Capture the cell that displays the provided text and extract its [x, y] central coordinate. 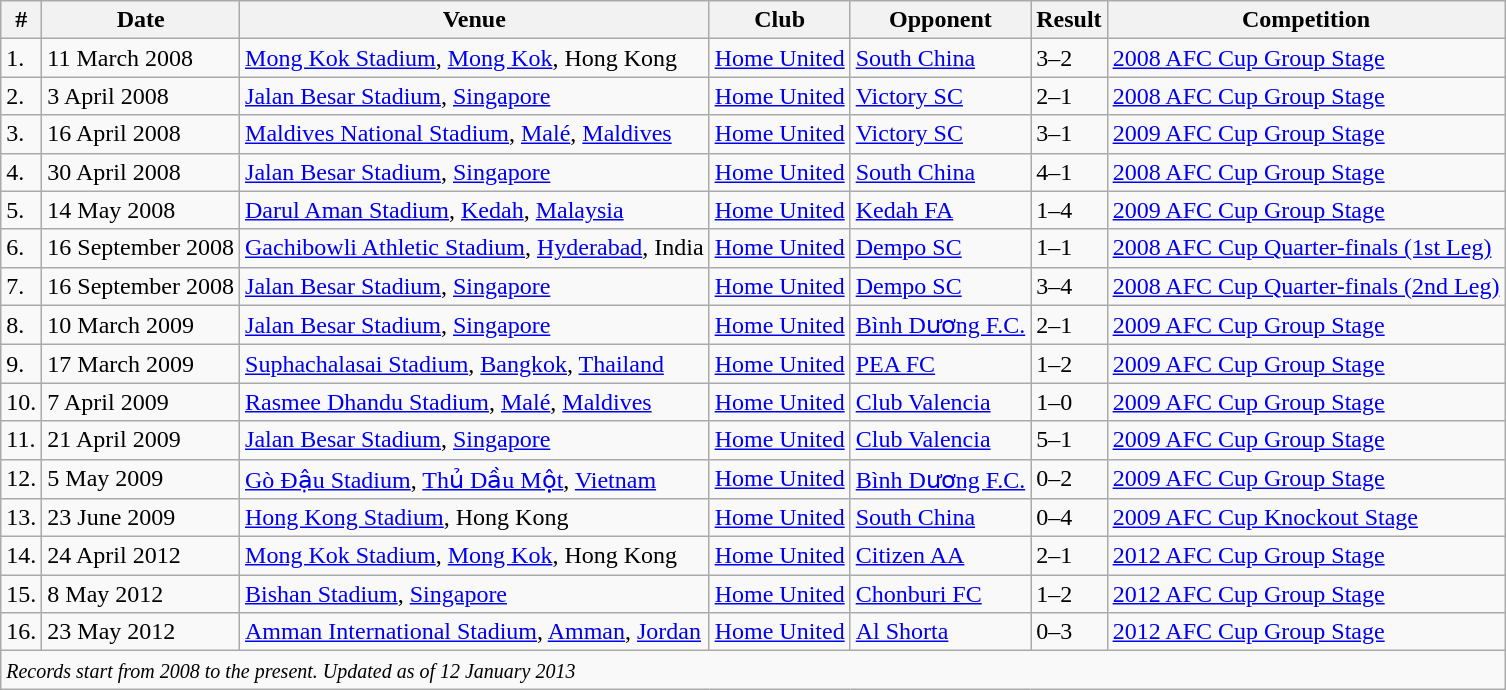
2009 AFC Cup Knockout Stage [1306, 518]
Hong Kong Stadium, Hong Kong [475, 518]
7. [22, 286]
Result [1069, 20]
Opponent [940, 20]
Chonburi FC [940, 594]
Amman International Stadium, Amman, Jordan [475, 632]
2008 AFC Cup Quarter-finals (1st Leg) [1306, 248]
0–2 [1069, 479]
Al Shorta [940, 632]
9. [22, 364]
11. [22, 440]
12. [22, 479]
30 April 2008 [141, 172]
5 May 2009 [141, 479]
17 March 2009 [141, 364]
3–4 [1069, 286]
Rasmee Dhandu Stadium, Malé, Maldives [475, 402]
5. [22, 210]
Citizen AA [940, 556]
0–3 [1069, 632]
Venue [475, 20]
# [22, 20]
21 April 2009 [141, 440]
14 May 2008 [141, 210]
1–4 [1069, 210]
10 March 2009 [141, 325]
Records start from 2008 to the present. Updated as of 12 January 2013 [753, 670]
15. [22, 594]
8. [22, 325]
1. [22, 58]
16 April 2008 [141, 134]
Gò Đậu Stadium, Thủ Dầu Một, Vietnam [475, 479]
Kedah FA [940, 210]
1–1 [1069, 248]
5–1 [1069, 440]
16. [22, 632]
3–2 [1069, 58]
8 May 2012 [141, 594]
4. [22, 172]
3 April 2008 [141, 96]
Darul Aman Stadium, Kedah, Malaysia [475, 210]
3–1 [1069, 134]
Suphachalasai Stadium, Bangkok, Thailand [475, 364]
23 June 2009 [141, 518]
Date [141, 20]
Bishan Stadium, Singapore [475, 594]
PEA FC [940, 364]
13. [22, 518]
3. [22, 134]
14. [22, 556]
7 April 2009 [141, 402]
Club [780, 20]
10. [22, 402]
Competition [1306, 20]
0–4 [1069, 518]
6. [22, 248]
23 May 2012 [141, 632]
2008 AFC Cup Quarter-finals (2nd Leg) [1306, 286]
4–1 [1069, 172]
11 March 2008 [141, 58]
2. [22, 96]
Gachibowli Athletic Stadium, Hyderabad, India [475, 248]
1–0 [1069, 402]
24 April 2012 [141, 556]
Maldives National Stadium, Malé, Maldives [475, 134]
